Capture the cell that displays the provided text and extract its [x, y] central coordinate. 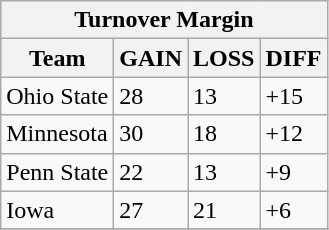
18 [224, 134]
+12 [294, 134]
+9 [294, 172]
Minnesota [58, 134]
28 [151, 96]
GAIN [151, 58]
Iowa [58, 210]
27 [151, 210]
+6 [294, 210]
21 [224, 210]
LOSS [224, 58]
30 [151, 134]
Turnover Margin [164, 20]
Penn State [58, 172]
Ohio State [58, 96]
22 [151, 172]
+15 [294, 96]
DIFF [294, 58]
Team [58, 58]
